Determine the (x, y) coordinate at the center of the cell enclosing the given text.  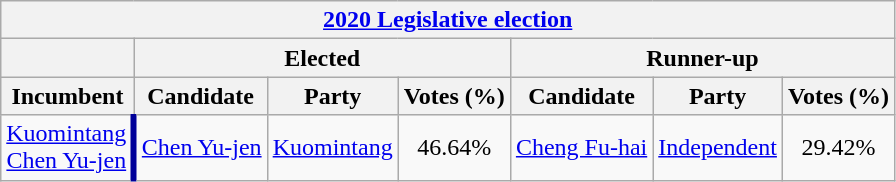
Elected (322, 58)
Chen Yu-jen (200, 148)
29.42% (838, 148)
KuomintangChen Yu-jen (68, 148)
Runner-up (702, 58)
Cheng Fu-hai (581, 148)
46.64% (454, 148)
Incumbent (68, 96)
2020 Legislative election (448, 20)
Kuomintang (332, 148)
Independent (718, 148)
